Detect which cell encompasses the target text, then output its (X, Y) center coordinate. 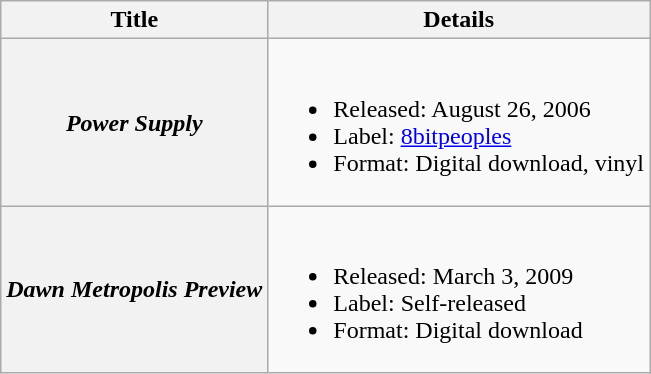
Released: August 26, 2006Label: 8bitpeoplesFormat: Digital download, vinyl (459, 122)
Details (459, 20)
Title (134, 20)
Released: March 3, 2009Label: Self-releasedFormat: Digital download (459, 290)
Dawn Metropolis Preview (134, 290)
Power Supply (134, 122)
